Locate the cell with the specified text and output its [X, Y] center coordinate. 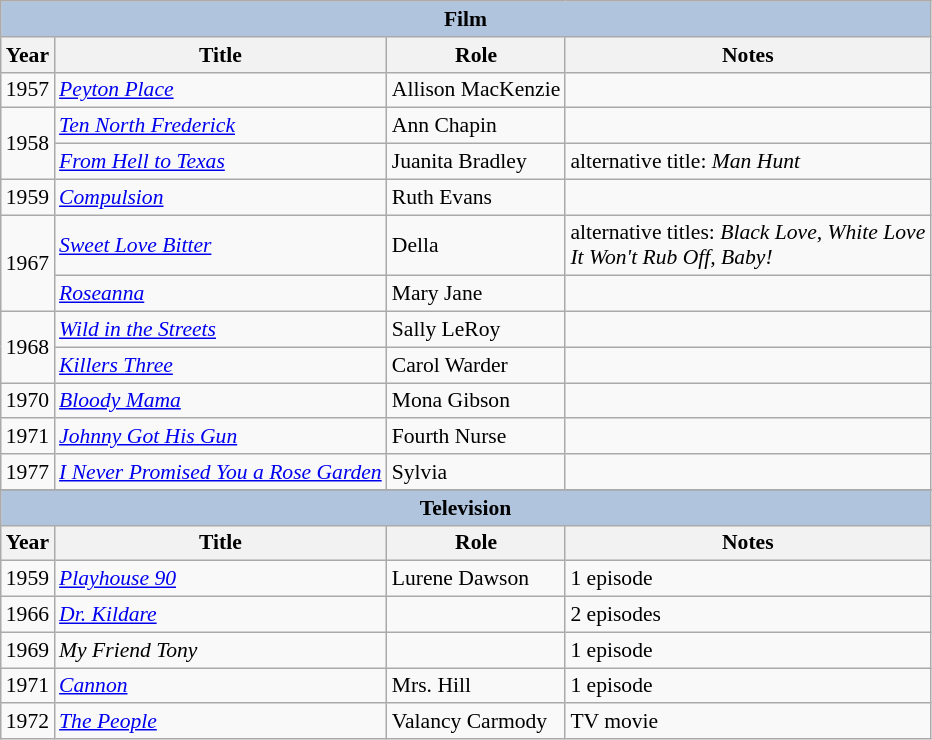
I Never Promised You a Rose Garden [220, 472]
1966 [28, 615]
alternative title: Man Hunt [748, 162]
1967 [28, 264]
2 episodes [748, 615]
Peyton Place [220, 90]
Compulsion [220, 197]
1957 [28, 90]
Television [466, 508]
Mrs. Hill [476, 686]
Sweet Love Bitter [220, 246]
Allison MacKenzie [476, 90]
Fourth Nurse [476, 437]
1977 [28, 472]
1972 [28, 722]
Ten North Frederick [220, 126]
Valancy Carmody [476, 722]
Juanita Bradley [476, 162]
Film [466, 19]
1970 [28, 401]
Johnny Got His Gun [220, 437]
Carol Warder [476, 365]
Ann Chapin [476, 126]
Mary Jane [476, 294]
Lurene Dawson [476, 579]
TV movie [748, 722]
Cannon [220, 686]
1968 [28, 348]
My Friend Tony [220, 650]
Playhouse 90 [220, 579]
Killers Three [220, 365]
Dr. Kildare [220, 615]
The People [220, 722]
1969 [28, 650]
Ruth Evans [476, 197]
Wild in the Streets [220, 330]
Bloody Mama [220, 401]
From Hell to Texas [220, 162]
Sally LeRoy [476, 330]
Sylvia [476, 472]
alternative titles: Black Love, White LoveIt Won't Rub Off, Baby! [748, 246]
Roseanna [220, 294]
Mona Gibson [476, 401]
Della [476, 246]
1958 [28, 144]
